From the cell containing the given text, extract its center point as [X, Y] coordinate. 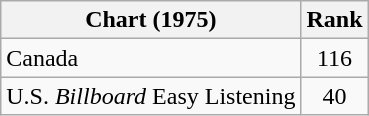
Chart (1975) [151, 20]
U.S. Billboard Easy Listening [151, 96]
Canada [151, 58]
Rank [334, 20]
116 [334, 58]
40 [334, 96]
